Locate the cell with the specified text and output its [X, Y] center coordinate. 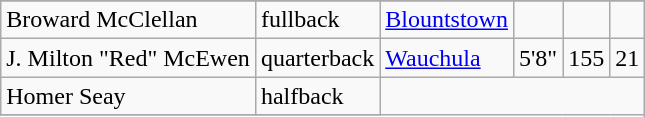
Wauchula [447, 58]
21 [628, 58]
quarterback [317, 58]
halfback [317, 96]
Homer Seay [128, 96]
Blountstown [447, 20]
155 [586, 58]
fullback [317, 20]
5'8" [538, 58]
Broward McClellan [128, 20]
J. Milton "Red" McEwen [128, 58]
